Provide the [x, y] coordinate of the cell's center where the given text is located.  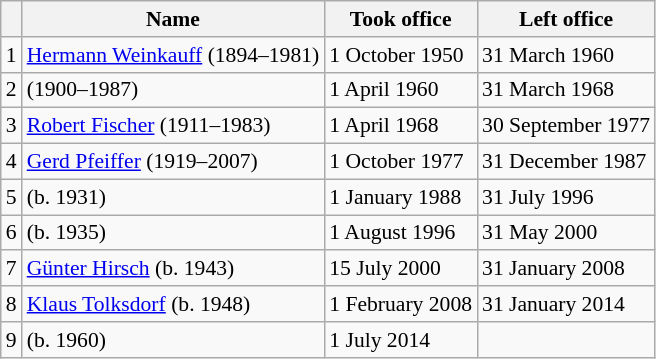
(b. 1960) [174, 340]
31 January 2014 [566, 304]
4 [12, 162]
2 [12, 90]
1 February 2008 [400, 304]
Took office [400, 19]
31 December 1987 [566, 162]
(b. 1931) [174, 197]
15 July 2000 [400, 269]
1 August 1996 [400, 233]
31 January 2008 [566, 269]
Left office [566, 19]
(1900–1987) [174, 90]
Klaus Tolksdorf (b. 1948) [174, 304]
7 [12, 269]
1 [12, 55]
Robert Fischer (1911–1983) [174, 126]
1 July 2014 [400, 340]
5 [12, 197]
31 March 1960 [566, 55]
1 October 1977 [400, 162]
30 September 1977 [566, 126]
9 [12, 340]
1 April 1960 [400, 90]
1 October 1950 [400, 55]
31 May 2000 [566, 233]
(b. 1935) [174, 233]
8 [12, 304]
1 January 1988 [400, 197]
6 [12, 233]
31 March 1968 [566, 90]
3 [12, 126]
1 April 1968 [400, 126]
31 July 1996 [566, 197]
Günter Hirsch (b. 1943) [174, 269]
Gerd Pfeiffer (1919–2007) [174, 162]
Hermann Weinkauff (1894–1981) [174, 55]
Name [174, 19]
